Determine the (X, Y) coordinate at the center of the cell enclosing the given text.  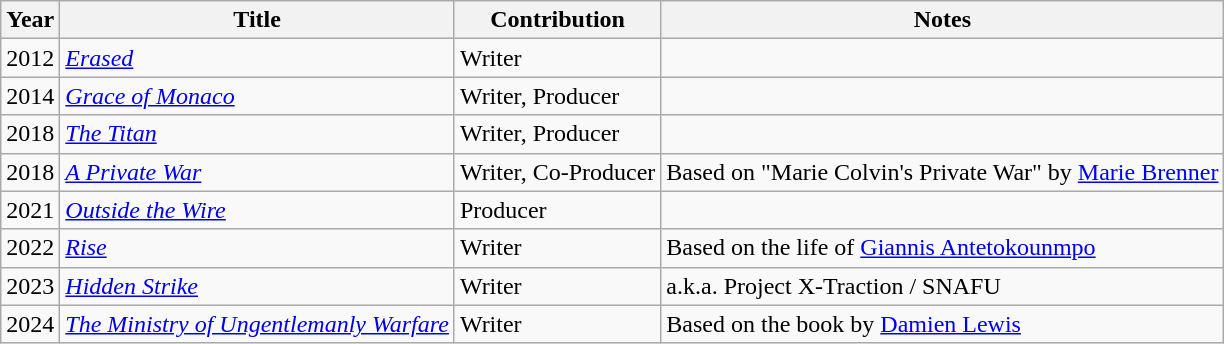
Hidden Strike (258, 286)
Notes (942, 20)
2021 (30, 210)
Year (30, 20)
Writer, Co-Producer (557, 172)
Rise (258, 248)
Title (258, 20)
2024 (30, 324)
Outside the Wire (258, 210)
Grace of Monaco (258, 96)
The Ministry of Ungentlemanly Warfare (258, 324)
The Titan (258, 134)
Based on the life of Giannis Antetokounmpo (942, 248)
A Private War (258, 172)
2022 (30, 248)
a.k.a. Project X-Traction / SNAFU (942, 286)
Based on the book by Damien Lewis (942, 324)
2023 (30, 286)
2014 (30, 96)
2012 (30, 58)
Based on "Marie Colvin's Private War" by Marie Brenner (942, 172)
Erased (258, 58)
Producer (557, 210)
Contribution (557, 20)
